Output the [x, y] coordinate of the center of the cell containing the given text.  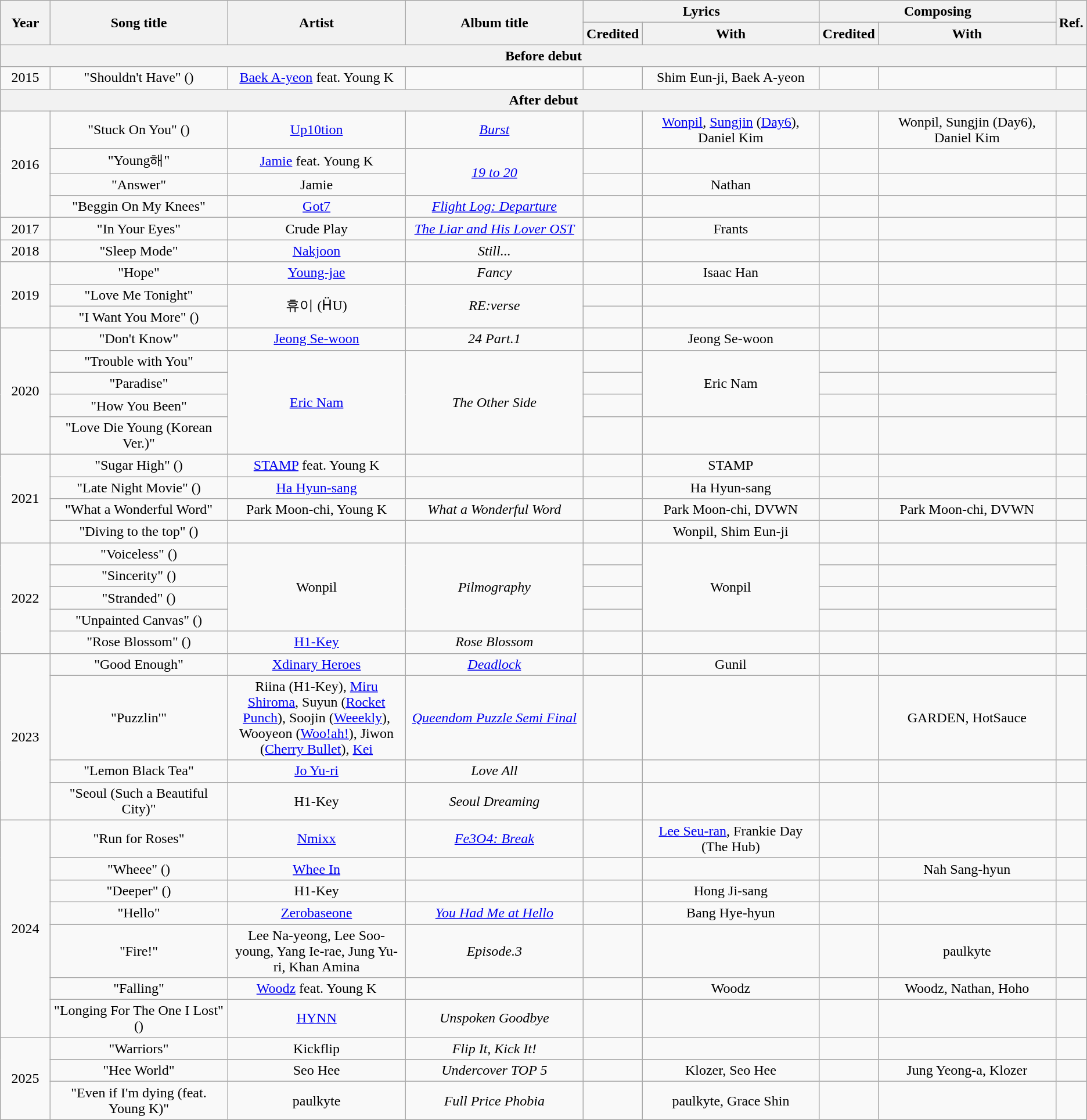
"Sleep Mode" [139, 251]
Xdinary Heroes [316, 664]
Seoul Dreaming [494, 801]
Lee Seu-ran, Frankie Day (The Hub) [730, 838]
STAMP feat. Young K [316, 465]
Composing [937, 12]
Queendom Puzzle Semi Final [494, 718]
"Hello" [139, 913]
Deadlock [494, 664]
"How You Been" [139, 405]
Woodz [730, 989]
Kickflip [316, 1049]
"Warriors" [139, 1049]
Undercover TOP 5 [494, 1071]
Up10tion [316, 130]
"Sincerity" () [139, 576]
Hong Ji-sang [730, 891]
"Good Enough" [139, 664]
"In Your Eyes" [139, 229]
Klozer, Seo Hee [730, 1071]
2021 [26, 498]
Still... [494, 251]
Nmixx [316, 838]
Artist [316, 23]
"I Want You More" () [139, 317]
"Voiceless" () [139, 554]
HYNN [316, 1018]
"Hope" [139, 273]
RE:verse [494, 306]
Whee In [316, 869]
Wonpil, Shim Eun-ji [730, 532]
"Young해" [139, 161]
Nah Sang-hyun [967, 869]
Episode.3 [494, 951]
2019 [26, 295]
2018 [26, 251]
2022 [26, 598]
Riina (H1-Key), Miru Shiroma, Suyun (Rocket Punch), Soojin (Weeekly), Wooyeon (Woo!ah!), Jiwon (Cherry Bullet), Kei [316, 718]
2023 [26, 736]
Lee Na-yeong, Lee Soo-young, Yang Ie-rae, Jung Yu-ri, Khan Amina [316, 951]
"Beggin On My Knees" [139, 207]
Zerobaseone [316, 913]
Fancy [494, 273]
Bang Hye-hyun [730, 913]
Woodz feat. Young K [316, 989]
Jamie feat. Young K [316, 161]
Year [26, 23]
"Shouldn't Have" () [139, 78]
"Answer" [139, 185]
Frants [730, 229]
Gunil [730, 664]
"Diving to the top" () [139, 532]
Before debut [543, 56]
Crude Play [316, 229]
"Hee World" [139, 1071]
Park Moon-chi, Young K [316, 510]
The Liar and His Lover OST [494, 229]
"Puzzlin'" [139, 718]
2020 [26, 391]
2016 [26, 164]
Flip It, Kick It! [494, 1049]
2017 [26, 229]
paulkyte, Grace Shin [730, 1101]
Song title [139, 23]
2015 [26, 78]
Album title [494, 23]
"Deeper" () [139, 891]
"Sugar High" () [139, 465]
Nakjoon [316, 251]
"Falling" [139, 989]
STAMP [730, 465]
"Stranded" () [139, 598]
"Fire!" [139, 951]
"Even if I'm dying (feat. Young K)" [139, 1101]
"Seoul (Such a Beautiful City)" [139, 801]
19 to 20 [494, 172]
Woodz, Nathan, Hoho [967, 989]
What a Wonderful Word [494, 510]
GARDEN, HotSauce [967, 718]
Ref. [1071, 23]
휴이 (ḦU) [316, 306]
Burst [494, 130]
"Stuck On You" () [139, 130]
Isaac Han [730, 273]
Young-jae [316, 273]
Nathan [730, 185]
The Other Side [494, 402]
24 Part.1 [494, 339]
"Love Me Tonight" [139, 295]
Shim Eun-ji, Baek A-yeon [730, 78]
"Lemon Black Tea" [139, 771]
After debut [543, 100]
"Paradise" [139, 383]
"Wheee" () [139, 869]
Jamie [316, 185]
2025 [26, 1079]
Love All [494, 771]
"Late Night Movie" () [139, 487]
"Rose Blossom" () [139, 642]
You Had Me at Hello [494, 913]
"Don't Know" [139, 339]
Rose Blossom [494, 642]
Seo Hee [316, 1071]
Flight Log: Departure [494, 207]
Jo Yu-ri [316, 771]
"Trouble with You" [139, 361]
Unspoken Goodbye [494, 1018]
"Love Die Young (Korean Ver.)" [139, 435]
2024 [26, 928]
"Unpainted Canvas" () [139, 620]
Got7 [316, 207]
Pilmography [494, 587]
Baek A-yeon feat. Young K [316, 78]
"Run for Roses" [139, 838]
Lyrics [701, 12]
Jung Yeong-a, Klozer [967, 1071]
Full Price Phobia [494, 1101]
Fe3O4: Break [494, 838]
"What a Wonderful Word" [139, 510]
"Longing For The One I Lost" () [139, 1018]
